Scan for the cell matching the given text and deliver its (X, Y) coordinate at center. 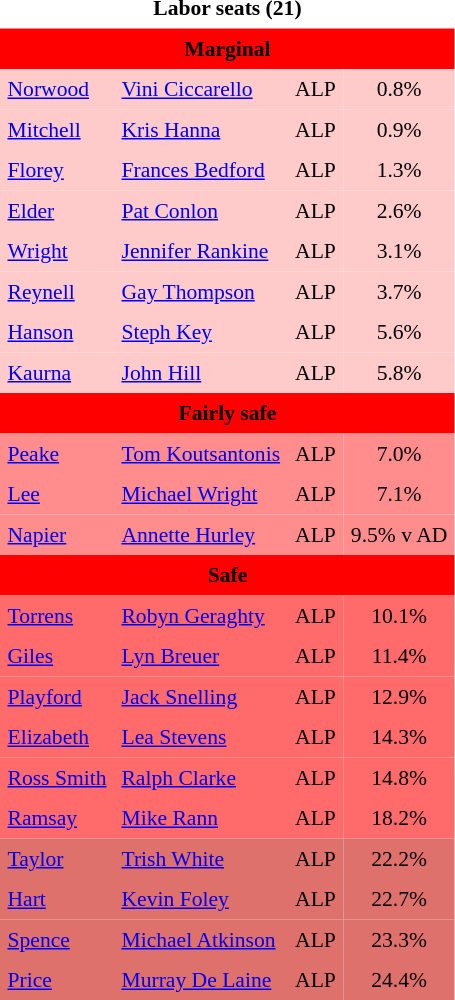
Playford (57, 696)
Kevin Foley (201, 899)
Giles (57, 656)
Mike Rann (201, 818)
Michael Atkinson (201, 939)
1.3% (399, 170)
Torrens (57, 615)
22.7% (399, 899)
Jack Snelling (201, 696)
Vini Ciccarello (201, 89)
Ramsay (57, 818)
Michael Wright (201, 494)
Robyn Geraghty (201, 615)
0.8% (399, 89)
0.9% (399, 129)
Spence (57, 939)
Fairly safe (228, 413)
Price (57, 980)
Lyn Breuer (201, 656)
24.4% (399, 980)
Tom Koutsantonis (201, 453)
Annette Hurley (201, 534)
Kris Hanna (201, 129)
Wright (57, 251)
Murray De Laine (201, 980)
18.2% (399, 818)
Mitchell (57, 129)
Florey (57, 170)
Steph Key (201, 332)
10.1% (399, 615)
Safe (228, 575)
3.1% (399, 251)
11.4% (399, 656)
Lea Stevens (201, 737)
Taylor (57, 858)
14.8% (399, 777)
Hanson (57, 332)
Jennifer Rankine (201, 251)
Frances Bedford (201, 170)
7.1% (399, 494)
Trish White (201, 858)
7.0% (399, 453)
Elder (57, 210)
22.2% (399, 858)
Norwood (57, 89)
Pat Conlon (201, 210)
5.8% (399, 372)
12.9% (399, 696)
3.7% (399, 291)
John Hill (201, 372)
Gay Thompson (201, 291)
Kaurna (57, 372)
Reynell (57, 291)
23.3% (399, 939)
Peake (57, 453)
Lee (57, 494)
Marginal (228, 48)
9.5% v AD (399, 534)
Ralph Clarke (201, 777)
Ross Smith (57, 777)
Hart (57, 899)
Elizabeth (57, 737)
14.3% (399, 737)
Napier (57, 534)
5.6% (399, 332)
2.6% (399, 210)
